Detect which cell encompasses the target text, then output its (x, y) center coordinate. 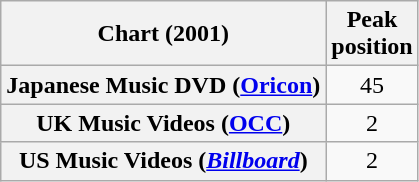
UK Music Videos (OCC) (164, 123)
Peakposition (372, 34)
45 (372, 85)
US Music Videos (Billboard) (164, 161)
Chart (2001) (164, 34)
Japanese Music DVD (Oricon) (164, 85)
